Return the [X, Y] coordinate for the center point of the cell that contains the specified text.  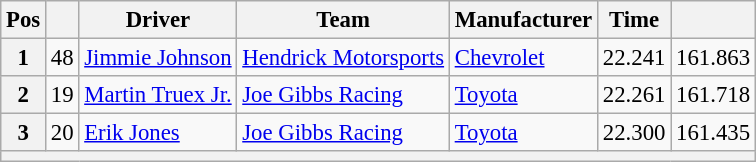
20 [62, 133]
Hendrick Motorsports [343, 58]
22.241 [634, 58]
Manufacturer [523, 20]
Driver [158, 20]
22.261 [634, 95]
19 [62, 95]
161.863 [714, 58]
3 [24, 133]
161.435 [714, 133]
Jimmie Johnson [158, 58]
Chevrolet [523, 58]
Erik Jones [158, 133]
1 [24, 58]
Team [343, 20]
2 [24, 95]
Pos [24, 20]
161.718 [714, 95]
22.300 [634, 133]
48 [62, 58]
Time [634, 20]
Martin Truex Jr. [158, 95]
